Locate the cell with the specified text and output its (x, y) center coordinate. 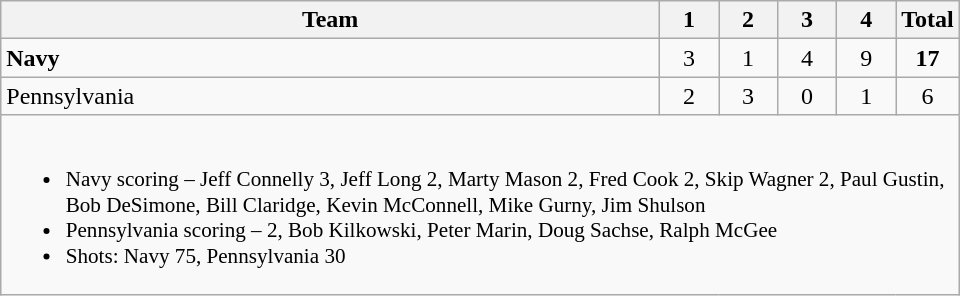
0 (808, 96)
Pennsylvania (330, 96)
6 (928, 96)
Navy (330, 58)
17 (928, 58)
Team (330, 20)
9 (866, 58)
Total (928, 20)
